For the text-containing cell, return its midpoint in [X, Y] coordinate format. 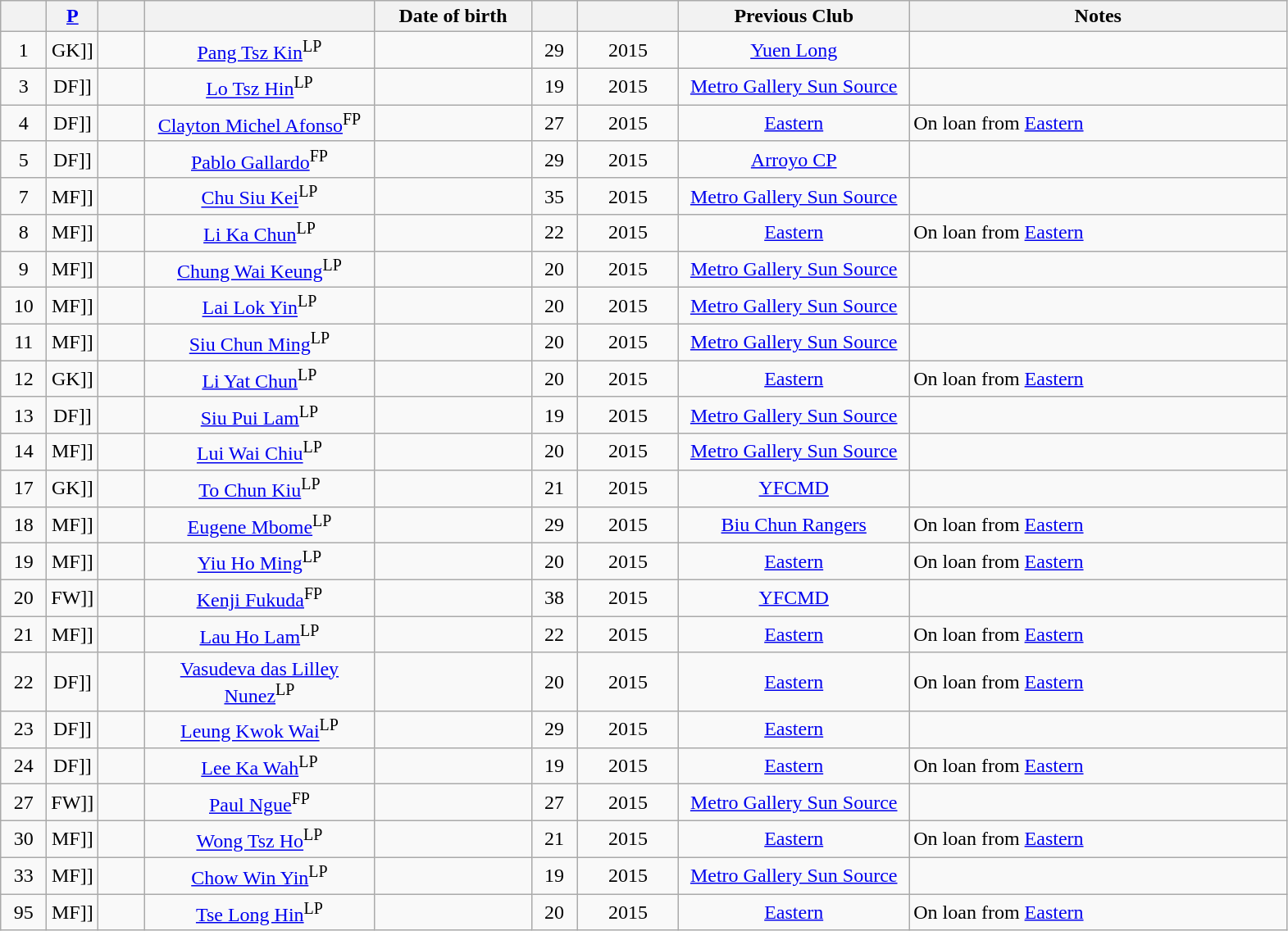
7 [24, 197]
Chung Wai KeungLP [259, 269]
Yiu Ho MingLP [259, 562]
Lo Tsz HinLP [259, 87]
Siu Chun MingLP [259, 343]
17 [24, 488]
Leung Kwok WaiLP [259, 729]
18 [24, 525]
Li Ka ChunLP [259, 233]
P [72, 16]
Li Yat ChunLP [259, 379]
30 [24, 839]
Arroyo CP [794, 159]
95 [24, 913]
1 [24, 51]
Lui Wai ChiuLP [259, 452]
Siu Pui LamLP [259, 415]
23 [24, 729]
33 [24, 875]
Kenji FukudaFP [259, 598]
8 [24, 233]
Vasudeva das Lilley NunezLP [259, 682]
Yuen Long [794, 51]
13 [24, 415]
Wong Tsz HoLP [259, 839]
Date of birth [453, 16]
Lau Ho LamLP [259, 634]
Chu Siu KeiLP [259, 197]
35 [554, 197]
14 [24, 452]
Previous Club [794, 16]
Paul NgueFP [259, 803]
10 [24, 307]
Chow Win YinLP [259, 875]
24 [24, 765]
Biu Chun Rangers [794, 525]
Pang Tsz KinLP [259, 51]
Lee Ka WahLP [259, 765]
5 [24, 159]
Pablo GallardoFP [259, 159]
Clayton Michel AfonsoFP [259, 123]
3 [24, 87]
4 [24, 123]
Notes [1099, 16]
9 [24, 269]
11 [24, 343]
To Chun KiuLP [259, 488]
38 [554, 598]
Lai Lok YinLP [259, 307]
Tse Long HinLP [259, 913]
Eugene MbomeLP [259, 525]
12 [24, 379]
